Capture the cell that displays the provided text and extract its [x, y] central coordinate. 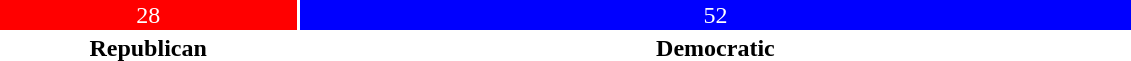
52 [715, 15]
28 [148, 15]
